Determine the [x, y] coordinate at the center of the cell enclosing the given text.  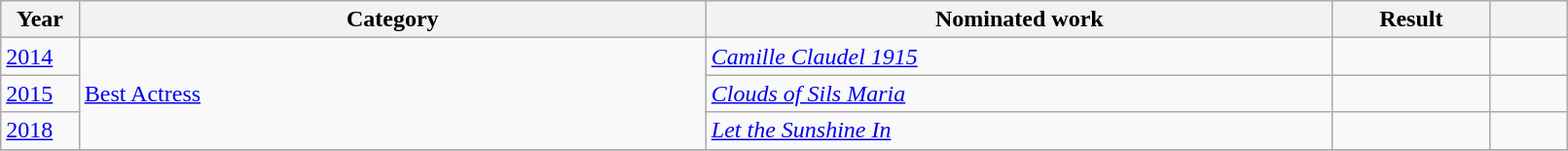
Result [1411, 19]
2014 [40, 57]
Best Actress [392, 94]
2015 [40, 94]
Clouds of Sils Maria [1019, 94]
2018 [40, 131]
Nominated work [1019, 19]
Let the Sunshine In [1019, 131]
Camille Claudel 1915 [1019, 57]
Year [40, 19]
Category [392, 19]
